Identify which cell holds the provided text, then report its [X, Y] central coordinate. 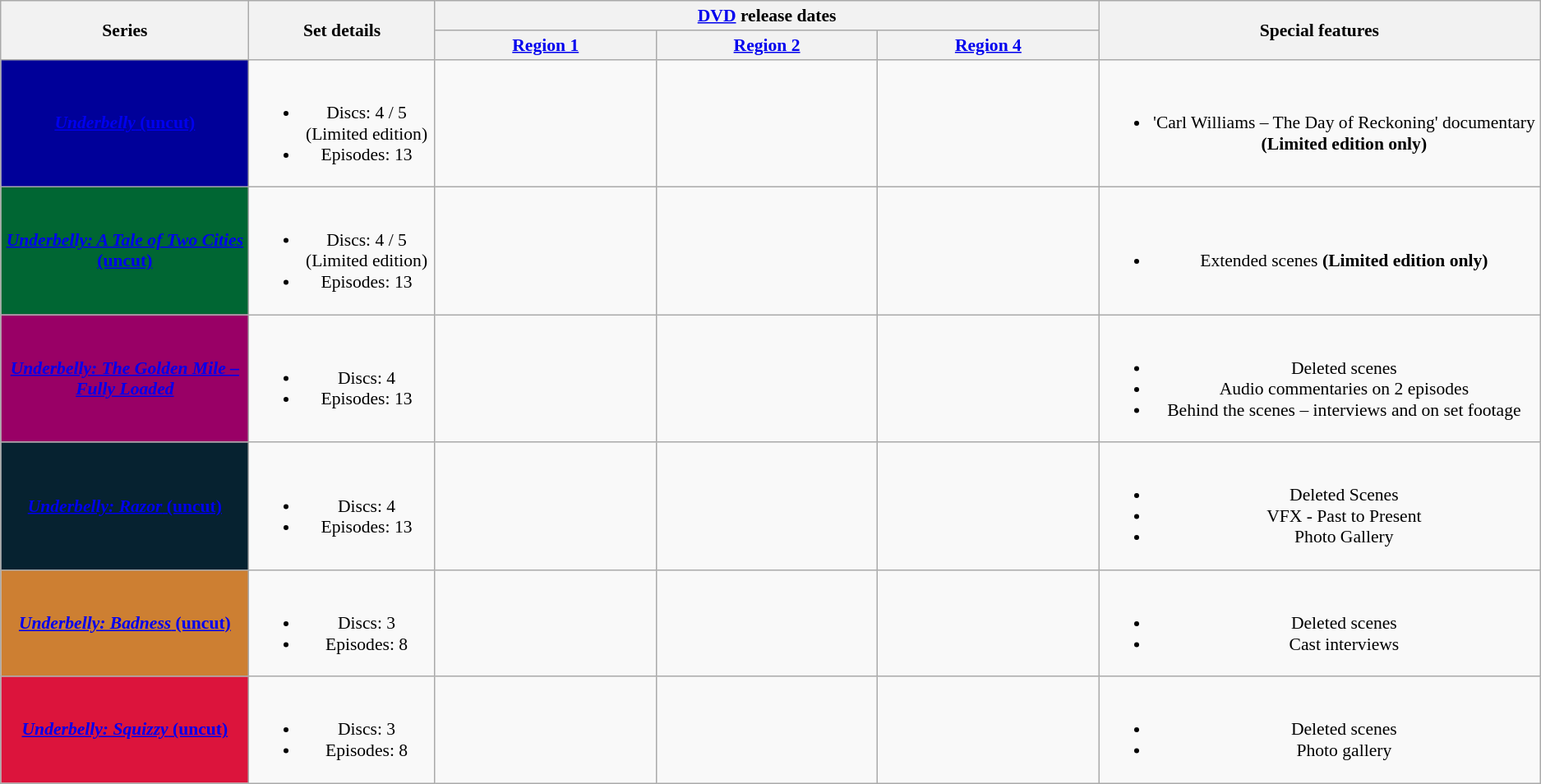
Region 2 [766, 45]
Underbelly: A Tale of Two Cities (uncut) [125, 251]
Deleted ScenesVFX - Past to PresentPhoto Gallery [1320, 506]
Series [125, 30]
Set details [342, 30]
Deleted scenesCast interviews [1320, 624]
Region 4 [988, 45]
Special features [1320, 30]
Underbelly: The Golden Mile – Fully Loaded [125, 378]
Extended scenes (Limited edition only) [1320, 251]
'Carl Williams – The Day of Reckoning' documentary (Limited edition only) [1320, 123]
Deleted scenesPhoto gallery [1320, 730]
Underbelly: Razor (uncut) [125, 506]
Underbelly: Squizzy (uncut) [125, 730]
Underbelly (uncut) [125, 123]
Underbelly: Badness (uncut) [125, 624]
Region 1 [546, 45]
Deleted scenesAudio commentaries on 2 episodesBehind the scenes – interviews and on set footage [1320, 378]
DVD release dates [767, 16]
